Extract the (X, Y) coordinate from the center of the cell holding the provided text.  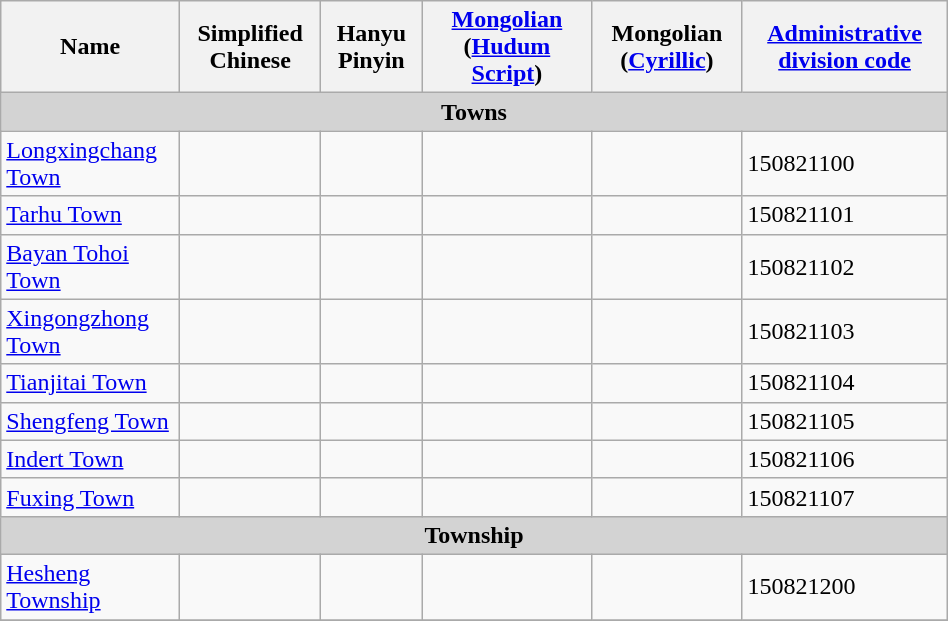
150821104 (844, 383)
Bayan Tohoi Town (90, 266)
Fuxing Town (90, 497)
Administrative division code (844, 47)
Simplified Chinese (250, 47)
Towns (474, 112)
Mongolian (Hudum Script) (507, 47)
Tarhu Town (90, 215)
Xingongzhong Town (90, 332)
Name (90, 47)
Hanyu Pinyin (372, 47)
150821107 (844, 497)
150821105 (844, 421)
150821106 (844, 459)
Hesheng Township (90, 586)
Township (474, 535)
Mongolian (Cyrillic) (667, 47)
150821100 (844, 164)
150821101 (844, 215)
150821103 (844, 332)
Indert Town (90, 459)
Shengfeng Town (90, 421)
Tianjitai Town (90, 383)
Longxingchang Town (90, 164)
150821200 (844, 586)
150821102 (844, 266)
